From the cell containing the given text, extract its center point as [X, Y] coordinate. 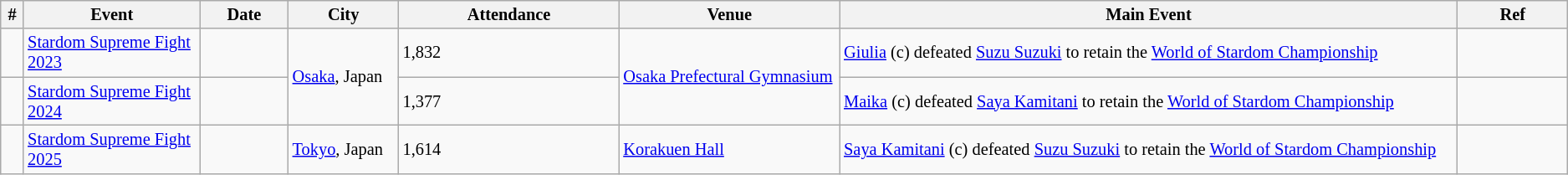
# [12, 14]
1,614 [509, 149]
Main Event [1149, 14]
Ref [1513, 14]
Venue [729, 14]
Attendance [509, 14]
Korakuen Hall [729, 149]
Date [244, 14]
1,832 [509, 53]
Stardom Supreme Fight 2023 [112, 53]
Giulia (c) defeated Suzu Suzuki to retain the World of Stardom Championship [1149, 53]
Saya Kamitani (c) defeated Suzu Suzuki to retain the World of Stardom Championship [1149, 149]
Stardom Supreme Fight 2025 [112, 149]
Maika (c) defeated Saya Kamitani to retain the World of Stardom Championship [1149, 101]
Osaka Prefectural Gymnasium [729, 77]
Event [112, 14]
City [344, 14]
1,377 [509, 101]
Stardom Supreme Fight 2024 [112, 101]
Osaka, Japan [344, 77]
Tokyo, Japan [344, 149]
